Return [X, Y] of the center of cell containing provided text 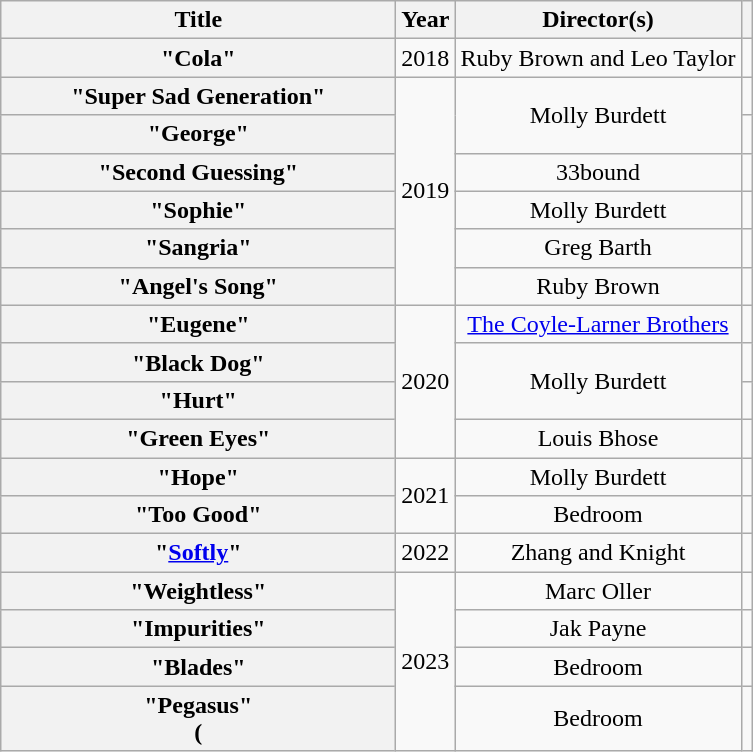
Title [198, 20]
2019 [426, 191]
"Blades" [198, 667]
"Sophie" [198, 210]
"Hurt" [198, 400]
"Pegasus"( [198, 718]
2023 [426, 662]
"Angel's Song" [198, 286]
"Green Eyes" [198, 438]
2020 [426, 381]
Director(s) [598, 20]
Marc Oller [598, 591]
"Too Good" [198, 515]
Jak Payne [598, 629]
The Coyle-Larner Brothers [598, 324]
"Cola" [198, 58]
"Second Guessing" [198, 172]
Ruby Brown and Leo Taylor [598, 58]
2022 [426, 553]
"Impurities" [198, 629]
"Weightless" [198, 591]
"Sangria" [198, 248]
Louis Bhose [598, 438]
2021 [426, 496]
"Softly" [198, 553]
Year [426, 20]
2018 [426, 58]
Ruby Brown [598, 286]
"George" [198, 134]
"Eugene" [198, 324]
Zhang and Knight [598, 553]
"Black Dog" [198, 362]
"Hope" [198, 477]
Greg Barth [598, 248]
"Super Sad Generation" [198, 96]
33bound [598, 172]
